Scan for the cell matching the given text and deliver its [x, y] coordinate at center. 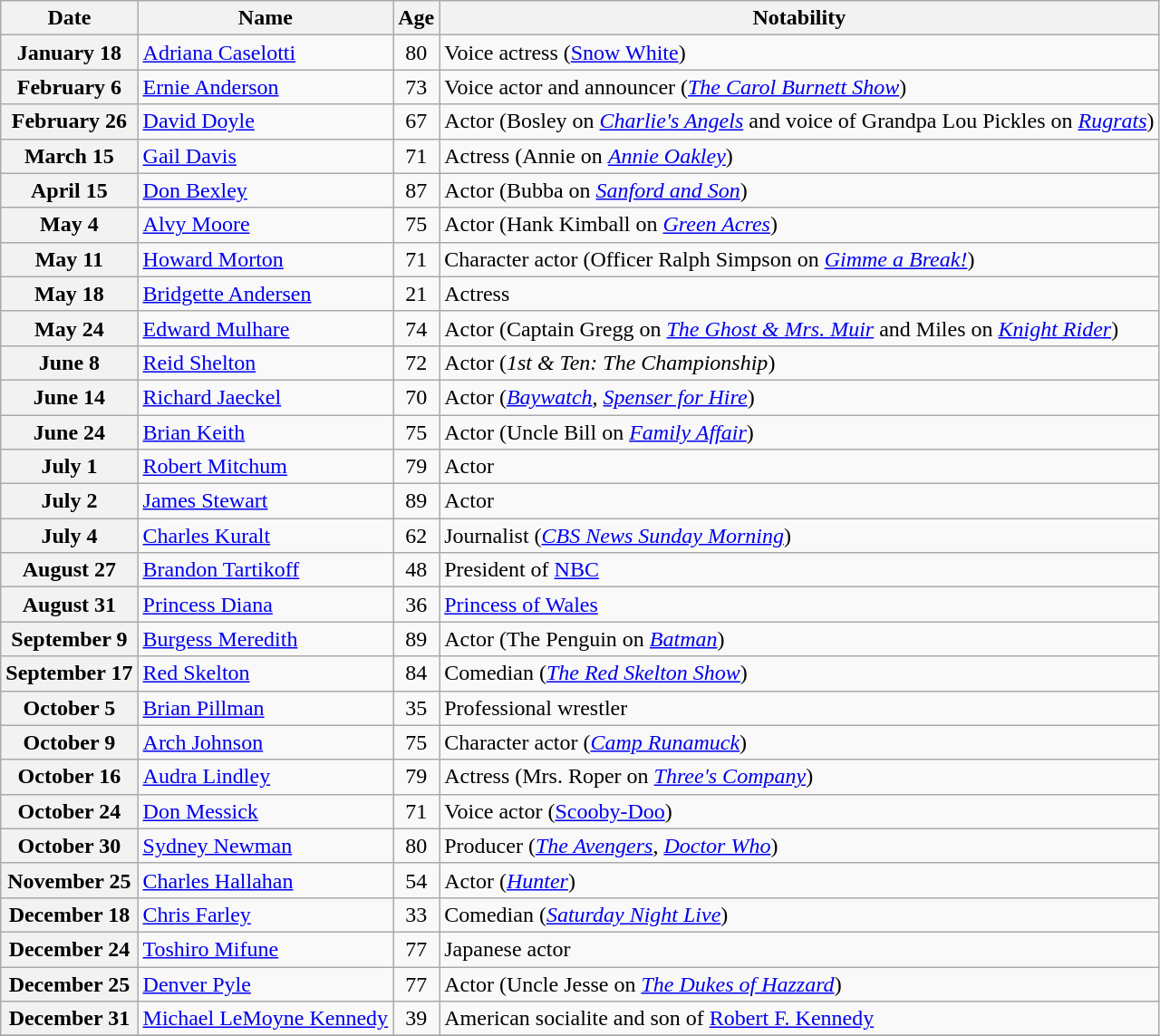
June 14 [69, 397]
Actor (1st & Ten: The Championship) [799, 363]
December 25 [69, 983]
Journalist (CBS News Sunday Morning) [799, 536]
Actress (Mrs. Roper on Three's Company) [799, 777]
Adriana Caselotti [266, 53]
Character actor (Camp Runamuck) [799, 742]
Alvy Moore [266, 225]
74 [417, 328]
December 31 [69, 1019]
October 30 [69, 846]
Actor (Bubba on Sanford and Son) [799, 190]
Richard Jaeckel [266, 397]
July 1 [69, 467]
Bridgette Andersen [266, 294]
Actor (Baywatch, Spenser for Hire) [799, 397]
Princess of Wales [799, 605]
Actor (The Penguin on Batman) [799, 639]
April 15 [69, 190]
October 5 [69, 708]
December 18 [69, 915]
62 [417, 536]
President of NBC [799, 570]
Date [69, 18]
Chris Farley [266, 915]
July 2 [69, 501]
Toshiro Mifune [266, 949]
July 4 [69, 536]
October 16 [69, 777]
Actor (Bosley on Charlie's Angels and voice of Grandpa Lou Pickles on Rugrats) [799, 121]
James Stewart [266, 501]
87 [417, 190]
March 15 [69, 156]
67 [417, 121]
Actor (Uncle Jesse on The Dukes of Hazzard) [799, 983]
35 [417, 708]
June 24 [69, 432]
Gail Davis [266, 156]
Reid Shelton [266, 363]
72 [417, 363]
August 27 [69, 570]
Audra Lindley [266, 777]
Don Bexley [266, 190]
48 [417, 570]
Don Messick [266, 811]
Ernie Anderson [266, 87]
Voice actress (Snow White) [799, 53]
39 [417, 1019]
Charles Kuralt [266, 536]
Name [266, 18]
Voice actor (Scooby-Doo) [799, 811]
Voice actor and announcer (The Carol Burnett Show) [799, 87]
Actor (Uncle Bill on Family Affair) [799, 432]
Notability [799, 18]
73 [417, 87]
Actress (Annie on Annie Oakley) [799, 156]
Actor (Hunter) [799, 880]
Producer (The Avengers, Doctor Who) [799, 846]
Comedian (The Red Skelton Show) [799, 673]
Princess Diana [266, 605]
Robert Mitchum [266, 467]
May 11 [69, 259]
Arch Johnson [266, 742]
February 26 [69, 121]
Michael LeMoyne Kennedy [266, 1019]
June 8 [69, 363]
November 25 [69, 880]
Sydney Newman [266, 846]
Brandon Tartikoff [266, 570]
Edward Mulhare [266, 328]
David Doyle [266, 121]
Denver Pyle [266, 983]
October 24 [69, 811]
Brian Pillman [266, 708]
October 9 [69, 742]
May 4 [69, 225]
54 [417, 880]
February 6 [69, 87]
Professional wrestler [799, 708]
Red Skelton [266, 673]
May 24 [69, 328]
Japanese actor [799, 949]
33 [417, 915]
August 31 [69, 605]
Age [417, 18]
September 17 [69, 673]
Actor (Captain Gregg on The Ghost & Mrs. Muir and Miles on Knight Rider) [799, 328]
Brian Keith [266, 432]
Charles Hallahan [266, 880]
Character actor (Officer Ralph Simpson on Gimme a Break!) [799, 259]
Howard Morton [266, 259]
Burgess Meredith [266, 639]
Actor (Hank Kimball on Green Acres) [799, 225]
70 [417, 397]
January 18 [69, 53]
December 24 [69, 949]
American socialite and son of Robert F. Kennedy [799, 1019]
Actress [799, 294]
Comedian (Saturday Night Live) [799, 915]
September 9 [69, 639]
May 18 [69, 294]
84 [417, 673]
36 [417, 605]
21 [417, 294]
